Pinpoint the cell where the given text exists, returning its [x, y] midpoint coordinate. 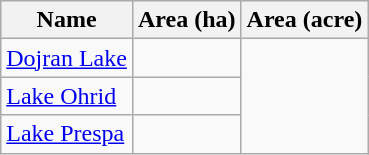
Area (acre) [304, 20]
Dojran Lake [67, 58]
Area (ha) [186, 20]
Name [67, 20]
Lake Ohrid [67, 96]
Lake Prespa [67, 134]
